Provide the (X, Y) coordinate of the cell's center where the given text is located.  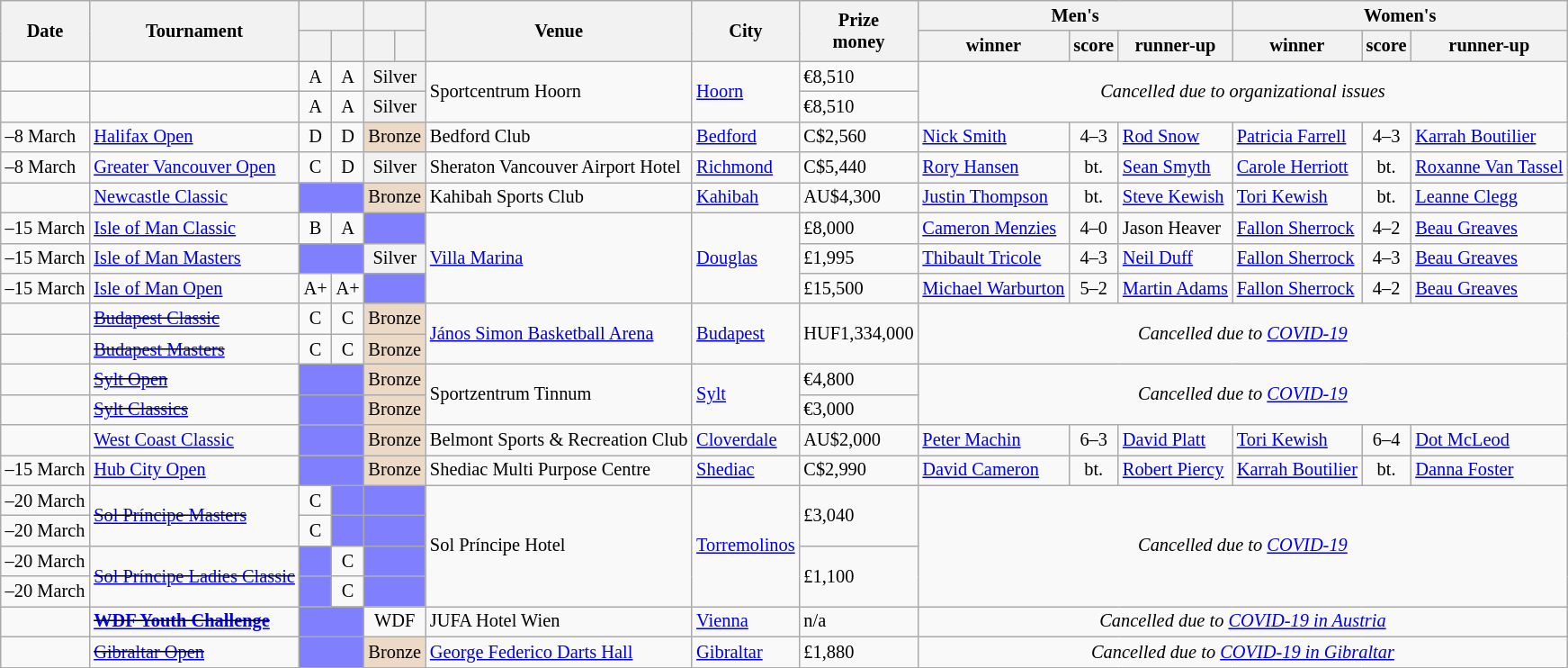
Cancelled due to COVID-19 in Austria (1243, 621)
Venue (559, 31)
Shediac Multi Purpose Centre (559, 470)
Gibraltar Open (194, 652)
Sol Príncipe Hotel (559, 546)
Date (45, 31)
George Federico Darts Hall (559, 652)
Hoorn (745, 92)
B (316, 228)
Kahibah Sports Club (559, 197)
Sheraton Vancouver Airport Hotel (559, 167)
Sylt Open (194, 379)
Michael Warburton (994, 288)
Cancelled due to organizational issues (1243, 92)
Sportcentrum Hoorn (559, 92)
£8,000 (858, 228)
David Platt (1175, 440)
C$2,560 (858, 137)
6–4 (1387, 440)
Patricia Farrell (1297, 137)
AU$2,000 (858, 440)
Jason Heaver (1175, 228)
Leanne Clegg (1489, 197)
Villa Marina (559, 257)
£1,100 (858, 576)
€3,000 (858, 410)
Rod Snow (1175, 137)
West Coast Classic (194, 440)
Newcastle Classic (194, 197)
Sol Príncipe Ladies Classic (194, 576)
Isle of Man Masters (194, 258)
Budapest (745, 333)
€4,800 (858, 379)
Tournament (194, 31)
Cloverdale (745, 440)
Isle of Man Open (194, 288)
£1,880 (858, 652)
Budapest Classic (194, 319)
Robert Piercy (1175, 470)
Bedford Club (559, 137)
Sylt (745, 394)
6–3 (1094, 440)
Neil Duff (1175, 258)
Dot McLeod (1489, 440)
n/a (858, 621)
Belmont Sports & Recreation Club (559, 440)
Cameron Menzies (994, 228)
Danna Foster (1489, 470)
Rory Hansen (994, 167)
£1,995 (858, 258)
Sol Príncipe Masters (194, 515)
City (745, 31)
JUFA Hotel Wien (559, 621)
HUF1,334,000 (858, 333)
AU$4,300 (858, 197)
Douglas (745, 257)
Roxanne Van Tassel (1489, 167)
Steve Kewish (1175, 197)
Prizemoney (858, 31)
Greater Vancouver Open (194, 167)
5–2 (1094, 288)
Hub City Open (194, 470)
WDF (394, 621)
4–0 (1094, 228)
Peter Machin (994, 440)
Bedford (745, 137)
Men's (1076, 15)
Women's (1400, 15)
Martin Adams (1175, 288)
Richmond (745, 167)
Justin Thompson (994, 197)
Carole Herriott (1297, 167)
Halifax Open (194, 137)
Vienna (745, 621)
David Cameron (994, 470)
Sean Smyth (1175, 167)
Budapest Masters (194, 349)
Torremolinos (745, 546)
Cancelled due to COVID-19 in Gibraltar (1243, 652)
Thibault Tricole (994, 258)
Kahibah (745, 197)
Isle of Man Classic (194, 228)
Sportzentrum Tinnum (559, 394)
János Simon Basketball Arena (559, 333)
£15,500 (858, 288)
£3,040 (858, 515)
Gibraltar (745, 652)
Sylt Classics (194, 410)
Nick Smith (994, 137)
WDF Youth Challenge (194, 621)
Shediac (745, 470)
C$2,990 (858, 470)
C$5,440 (858, 167)
